Determine the (x, y) coordinate at the center of the cell enclosing the given text.  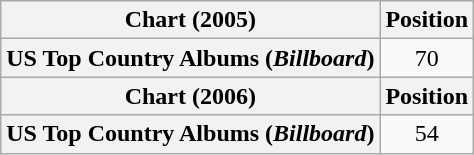
Chart (2006) (190, 96)
Chart (2005) (190, 20)
70 (427, 58)
54 (427, 134)
